Determine the [X, Y] coordinate at the center of the cell enclosing the given text.  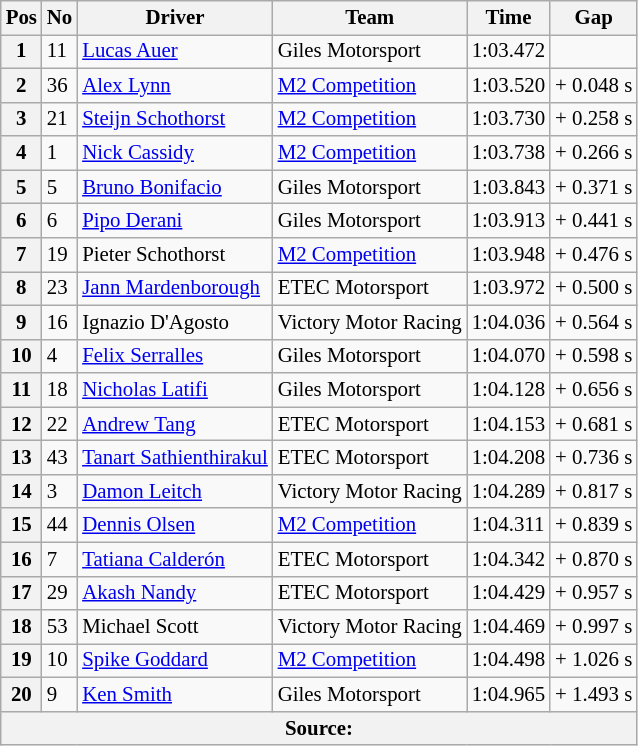
1:03.472 [508, 51]
Nick Cassidy [174, 153]
+ 0.870 s [594, 559]
22 [60, 424]
1:03.730 [508, 119]
No [60, 18]
Dennis Olsen [174, 525]
+ 0.258 s [594, 119]
+ 0.736 s [594, 458]
21 [60, 119]
Source: [319, 728]
1:03.738 [508, 153]
1:03.520 [508, 85]
+ 0.441 s [594, 221]
1:04.289 [508, 491]
13 [22, 458]
8 [22, 288]
1:04.128 [508, 390]
Driver [174, 18]
Akash Nandy [174, 593]
+ 0.048 s [594, 85]
15 [22, 525]
Ken Smith [174, 695]
+ 0.266 s [594, 153]
+ 0.839 s [594, 525]
Ignazio D'Agosto [174, 322]
1:04.965 [508, 695]
Steijn Schothorst [174, 119]
1:03.972 [508, 288]
1:03.843 [508, 187]
29 [60, 593]
36 [60, 85]
43 [60, 458]
+ 0.564 s [594, 322]
1:04.498 [508, 661]
Felix Serralles [174, 356]
Alex Lynn [174, 85]
Tatiana Calderón [174, 559]
Damon Leitch [174, 491]
Andrew Tang [174, 424]
Bruno Bonifacio [174, 187]
17 [22, 593]
Team [370, 18]
+ 1.493 s [594, 695]
Spike Goddard [174, 661]
1:04.070 [508, 356]
Gap [594, 18]
20 [22, 695]
44 [60, 525]
+ 0.500 s [594, 288]
Tanart Sathienthirakul [174, 458]
Time [508, 18]
Lucas Auer [174, 51]
1:04.429 [508, 593]
+ 0.817 s [594, 491]
+ 0.598 s [594, 356]
1:03.913 [508, 221]
+ 0.656 s [594, 390]
1:03.948 [508, 255]
+ 1.026 s [594, 661]
1:04.342 [508, 559]
+ 0.371 s [594, 187]
Pipo Derani [174, 221]
+ 0.681 s [594, 424]
1:04.208 [508, 458]
Nicholas Latifi [174, 390]
+ 0.997 s [594, 627]
1:04.036 [508, 322]
23 [60, 288]
1:04.311 [508, 525]
14 [22, 491]
1:04.153 [508, 424]
1:04.469 [508, 627]
2 [22, 85]
Pos [22, 18]
Jann Mardenborough [174, 288]
+ 0.476 s [594, 255]
Pieter Schothorst [174, 255]
53 [60, 627]
12 [22, 424]
+ 0.957 s [594, 593]
Michael Scott [174, 627]
